Identify which cell holds the provided text, then report its [x, y] central coordinate. 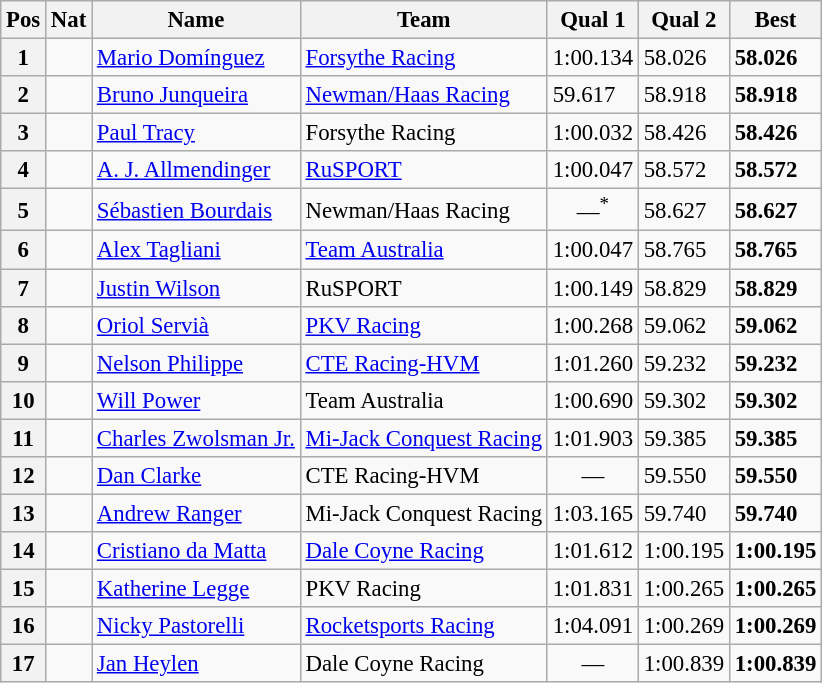
4 [24, 170]
16 [24, 626]
Sébastien Bourdais [196, 210]
Bruno Junqueira [196, 95]
15 [24, 588]
7 [24, 288]
1:01.831 [592, 588]
12 [24, 476]
Mario Domínguez [196, 58]
1:01.903 [592, 438]
A. J. Allmendinger [196, 170]
1:00.149 [592, 288]
Dan Clarke [196, 476]
Alex Tagliani [196, 250]
14 [24, 551]
Cristiano da Matta [196, 551]
Andrew Ranger [196, 513]
1 [24, 58]
2 [24, 95]
1:00.268 [592, 325]
Qual 1 [592, 20]
17 [24, 664]
Rocketsports Racing [424, 626]
1:03.165 [592, 513]
11 [24, 438]
—* [592, 210]
Jan Heylen [196, 664]
8 [24, 325]
3 [24, 133]
Will Power [196, 400]
13 [24, 513]
Katherine Legge [196, 588]
Nelson Philippe [196, 363]
1:01.260 [592, 363]
5 [24, 210]
Charles Zwolsman Jr. [196, 438]
59.617 [592, 95]
Nicky Pastorelli [196, 626]
Justin Wilson [196, 288]
Qual 2 [684, 20]
1:00.134 [592, 58]
1:01.612 [592, 551]
1:00.690 [592, 400]
9 [24, 363]
Best [775, 20]
10 [24, 400]
Paul Tracy [196, 133]
1:00.032 [592, 133]
Oriol Servià [196, 325]
Name [196, 20]
1:04.091 [592, 626]
Nat [69, 20]
Pos [24, 20]
Team [424, 20]
6 [24, 250]
